Find where the given text appears and provide that cell's center as [x, y] coordinate. 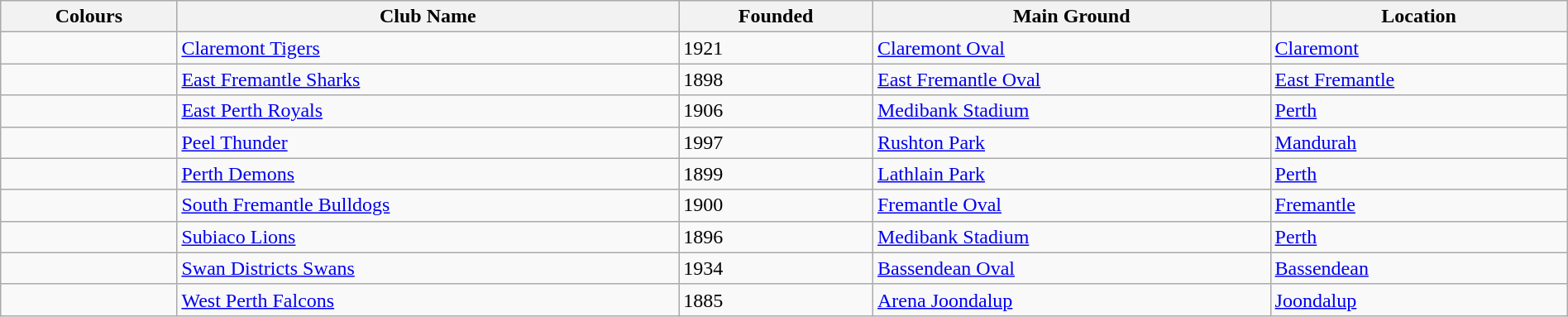
East Fremantle Oval [1072, 79]
Peel Thunder [428, 142]
Fremantle [1419, 205]
Swan Districts Swans [428, 268]
1997 [776, 142]
Rushton Park [1072, 142]
Claremont Oval [1072, 48]
West Perth Falcons [428, 300]
1921 [776, 48]
1896 [776, 237]
East Perth Royals [428, 111]
Main Ground [1072, 17]
Joondalup [1419, 300]
Location [1419, 17]
1898 [776, 79]
South Fremantle Bulldogs [428, 205]
East Fremantle [1419, 79]
1906 [776, 111]
Club Name [428, 17]
Colours [89, 17]
Arena Joondalup [1072, 300]
1900 [776, 205]
Claremont Tigers [428, 48]
Subiaco Lions [428, 237]
Mandurah [1419, 142]
Founded [776, 17]
Fremantle Oval [1072, 205]
Lathlain Park [1072, 174]
1934 [776, 268]
Bassendean [1419, 268]
Claremont [1419, 48]
1885 [776, 300]
Bassendean Oval [1072, 268]
East Fremantle Sharks [428, 79]
1899 [776, 174]
Perth Demons [428, 174]
